Return the (X, Y) coordinate for the center point of the cell that contains the specified text.  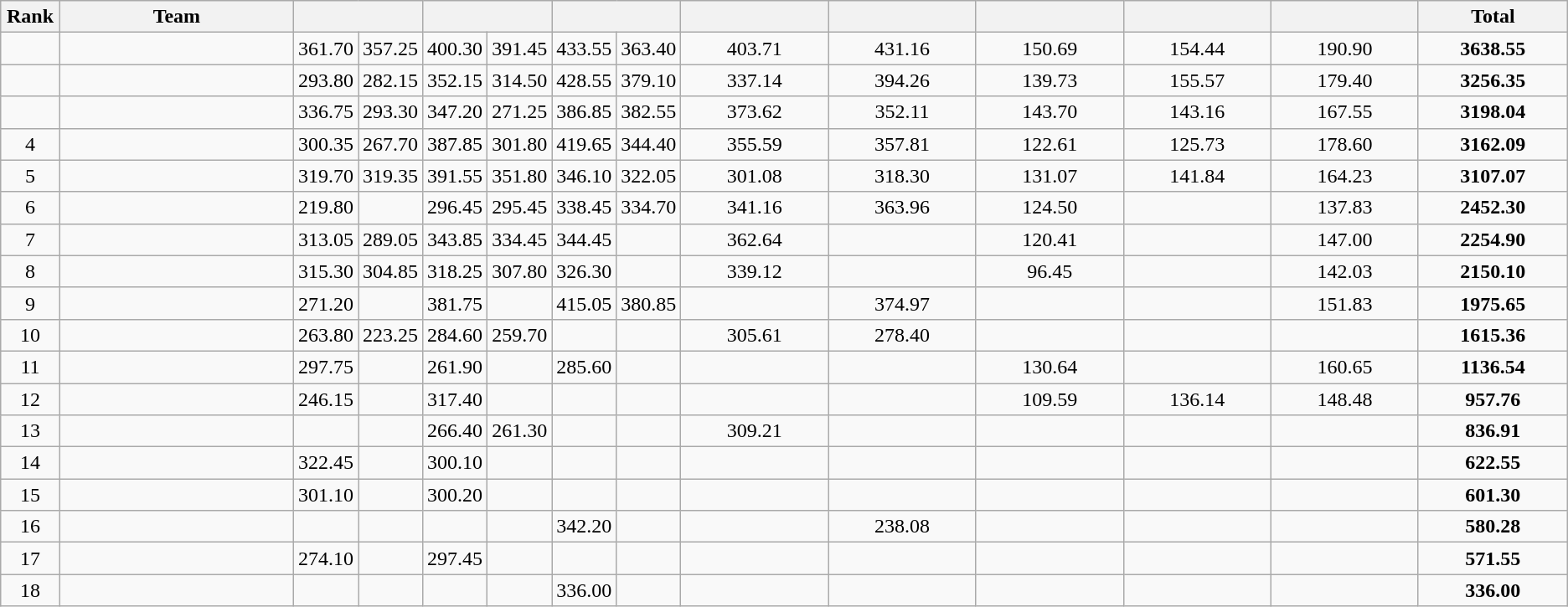
271.25 (519, 112)
337.14 (755, 80)
313.05 (325, 239)
2452.30 (1493, 208)
167.55 (1344, 112)
9 (30, 303)
419.65 (585, 144)
362.64 (755, 239)
319.70 (325, 176)
296.45 (456, 208)
10 (30, 335)
381.75 (456, 303)
391.45 (519, 49)
14 (30, 463)
379.10 (648, 80)
431.16 (902, 49)
314.50 (519, 80)
297.75 (325, 367)
391.55 (456, 176)
304.85 (390, 271)
137.83 (1344, 208)
415.05 (585, 303)
223.25 (390, 335)
12 (30, 399)
282.15 (390, 80)
318.30 (902, 176)
219.80 (325, 208)
141.84 (1197, 176)
3107.07 (1493, 176)
433.55 (585, 49)
301.08 (755, 176)
246.15 (325, 399)
601.30 (1493, 495)
150.69 (1050, 49)
307.80 (519, 271)
261.90 (456, 367)
6 (30, 208)
154.44 (1197, 49)
373.62 (755, 112)
622.55 (1493, 463)
326.30 (585, 271)
109.59 (1050, 399)
259.70 (519, 335)
1615.36 (1493, 335)
351.80 (519, 176)
387.85 (456, 144)
357.25 (390, 49)
317.40 (456, 399)
571.55 (1493, 558)
5 (30, 176)
11 (30, 367)
338.45 (585, 208)
1136.54 (1493, 367)
363.96 (902, 208)
334.45 (519, 239)
374.97 (902, 303)
301.10 (325, 495)
131.07 (1050, 176)
297.45 (456, 558)
301.80 (519, 144)
271.20 (325, 303)
352.15 (456, 80)
289.05 (390, 239)
284.60 (456, 335)
1975.65 (1493, 303)
122.61 (1050, 144)
139.73 (1050, 80)
Total (1493, 17)
344.40 (648, 144)
178.60 (1344, 144)
8 (30, 271)
382.55 (648, 112)
305.61 (755, 335)
Rank (30, 17)
343.85 (456, 239)
318.25 (456, 271)
130.64 (1050, 367)
285.60 (585, 367)
3198.04 (1493, 112)
18 (30, 590)
3162.09 (1493, 144)
580.28 (1493, 527)
315.30 (325, 271)
263.80 (325, 335)
342.20 (585, 527)
16 (30, 527)
309.21 (755, 431)
238.08 (902, 527)
267.70 (390, 144)
278.40 (902, 335)
120.41 (1050, 239)
160.65 (1344, 367)
334.70 (648, 208)
361.70 (325, 49)
143.16 (1197, 112)
4 (30, 144)
2150.10 (1493, 271)
190.90 (1344, 49)
344.45 (585, 239)
300.10 (456, 463)
355.59 (755, 144)
319.35 (390, 176)
322.45 (325, 463)
352.11 (902, 112)
125.73 (1197, 144)
300.20 (456, 495)
339.12 (755, 271)
274.10 (325, 558)
151.83 (1344, 303)
136.14 (1197, 399)
346.10 (585, 176)
3256.35 (1493, 80)
13 (30, 431)
143.70 (1050, 112)
400.30 (456, 49)
341.16 (755, 208)
386.85 (585, 112)
96.45 (1050, 271)
428.55 (585, 80)
957.76 (1493, 399)
266.40 (456, 431)
17 (30, 558)
293.80 (325, 80)
148.48 (1344, 399)
179.40 (1344, 80)
124.50 (1050, 208)
293.30 (390, 112)
336.75 (325, 112)
300.35 (325, 144)
164.23 (1344, 176)
295.45 (519, 208)
Team (176, 17)
2254.90 (1493, 239)
363.40 (648, 49)
15 (30, 495)
261.30 (519, 431)
403.71 (755, 49)
347.20 (456, 112)
357.81 (902, 144)
3638.55 (1493, 49)
394.26 (902, 80)
836.91 (1493, 431)
155.57 (1197, 80)
7 (30, 239)
322.05 (648, 176)
142.03 (1344, 271)
380.85 (648, 303)
147.00 (1344, 239)
